Extract the [X, Y] coordinate from the center of the cell holding the provided text.  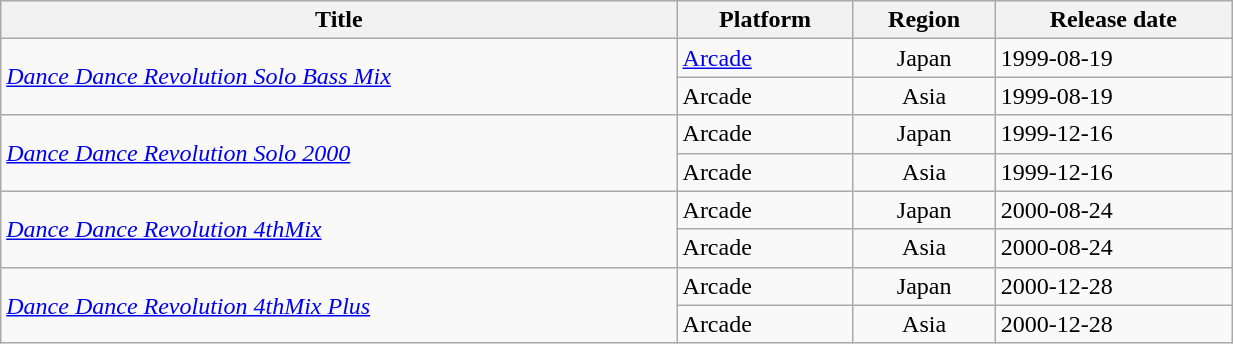
Dance Dance Revolution 4thMix Plus [339, 305]
Dance Dance Revolution 4thMix [339, 229]
Platform [765, 20]
Region [924, 20]
Dance Dance Revolution Solo Bass Mix [339, 77]
Title [339, 20]
Dance Dance Revolution Solo 2000 [339, 153]
Release date [1114, 20]
